Extract the [x, y] coordinate from the center of the cell holding the provided text.  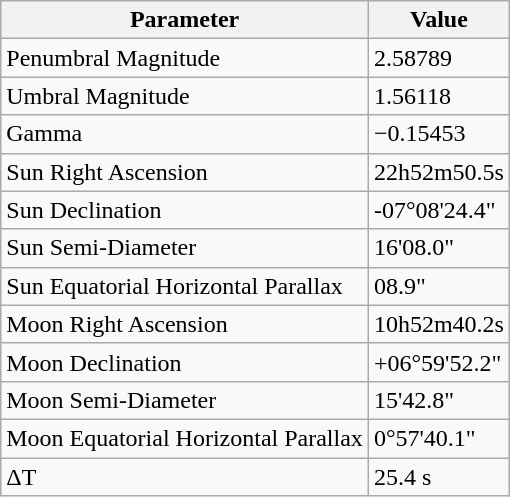
2.58789 [438, 58]
Sun Semi-Diameter [185, 248]
16'08.0" [438, 248]
Value [438, 20]
Umbral Magnitude [185, 96]
Moon Right Ascension [185, 324]
08.9" [438, 286]
Moon Equatorial Horizontal Parallax [185, 438]
Sun Declination [185, 210]
−0.15453 [438, 134]
+06°59'52.2" [438, 362]
-07°08'24.4" [438, 210]
Penumbral Magnitude [185, 58]
0°57'40.1" [438, 438]
15'42.8" [438, 400]
10h52m40.2s [438, 324]
25.4 s [438, 477]
Gamma [185, 134]
1.56118 [438, 96]
Sun Equatorial Horizontal Parallax [185, 286]
Moon Semi-Diameter [185, 400]
ΔT [185, 477]
Parameter [185, 20]
22h52m50.5s [438, 172]
Sun Right Ascension [185, 172]
Moon Declination [185, 362]
